Detect which cell encompasses the target text, then output its (x, y) center coordinate. 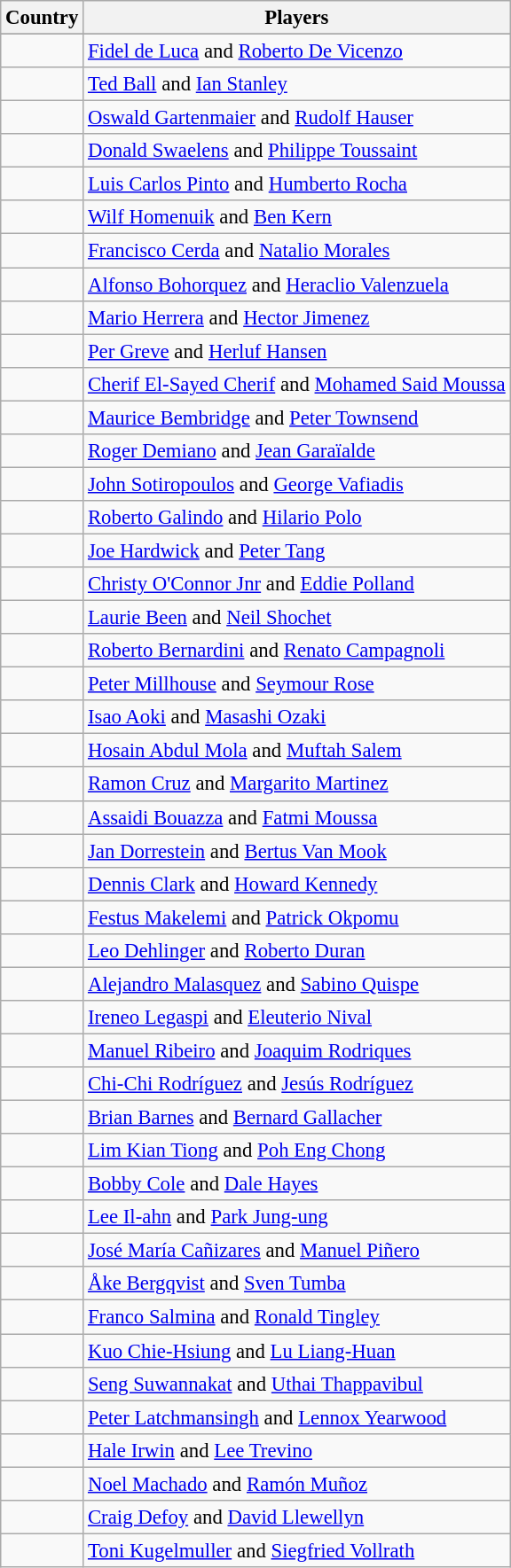
Per Greve and Herluf Hansen (296, 351)
Manuel Ribeiro and Joaquim Rodriques (296, 1050)
Brian Barnes and Bernard Gallacher (296, 1118)
Mario Herrera and Hector Jimenez (296, 317)
Chi-Chi Rodríguez and Jesús Rodríguez (296, 1084)
Roberto Bernardini and Renato Campagnoli (296, 651)
Fidel de Luca and Roberto De Vicenzo (296, 51)
Alfonso Bohorquez and Heraclio Valenzuela (296, 285)
Åke Bergqvist and Sven Tumba (296, 1284)
Jan Dorrestein and Bertus Van Mook (296, 851)
Luis Carlos Pinto and Humberto Rocha (296, 184)
Toni Kugelmuller and Siegfried Vollrath (296, 1550)
Leo Dehlinger and Roberto Duran (296, 951)
Players (296, 18)
Maurice Bembridge and Peter Townsend (296, 417)
Ireneo Legaspi and Eleuterio Nival (296, 1018)
Lee Il-ahn and Park Jung-ung (296, 1217)
Joe Hardwick and Peter Tang (296, 550)
Ramon Cruz and Margarito Martinez (296, 784)
Peter Millhouse and Seymour Rose (296, 684)
Wilf Homenuik and Ben Kern (296, 217)
Dennis Clark and Howard Kennedy (296, 884)
Hale Irwin and Lee Trevino (296, 1450)
Isao Aoki and Masashi Ozaki (296, 717)
Country (43, 18)
Lim Kian Tiong and Poh Eng Chong (296, 1151)
Hosain Abdul Mola and Muftah Salem (296, 751)
John Sotiropoulos and George Vafiadis (296, 484)
Festus Makelemi and Patrick Okpomu (296, 917)
Roberto Galindo and Hilario Polo (296, 518)
Alejandro Malasquez and Sabino Quispe (296, 984)
Assaidi Bouazza and Fatmi Moussa (296, 817)
Seng Suwannakat and Uthai Thappavibul (296, 1384)
Laurie Been and Neil Shochet (296, 618)
Donald Swaelens and Philippe Toussaint (296, 151)
José María Cañizares and Manuel Piñero (296, 1251)
Cherif El-Sayed Cherif and Mohamed Said Moussa (296, 384)
Roger Demiano and Jean Garaïalde (296, 451)
Oswald Gartenmaier and Rudolf Hauser (296, 118)
Craig Defoy and David Llewellyn (296, 1517)
Francisco Cerda and Natalio Morales (296, 251)
Kuo Chie-Hsiung and Lu Liang-Huan (296, 1351)
Bobby Cole and Dale Hayes (296, 1184)
Ted Ball and Ian Stanley (296, 84)
Peter Latchmansingh and Lennox Yearwood (296, 1417)
Christy O'Connor Jnr and Eddie Polland (296, 584)
Noel Machado and Ramón Muñoz (296, 1484)
Franco Salmina and Ronald Tingley (296, 1317)
